From the cell containing the given text, extract its center point as (X, Y) coordinate. 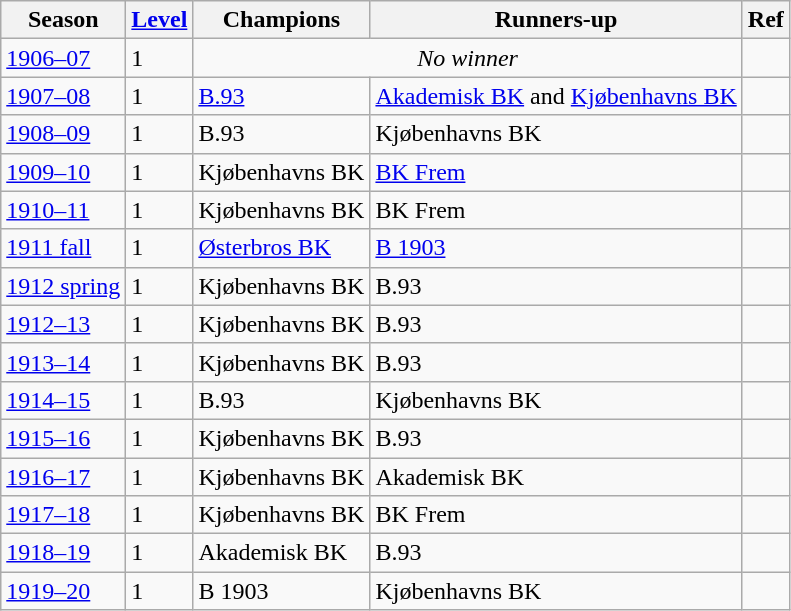
1916–17 (64, 477)
1915–16 (64, 438)
1906–07 (64, 58)
Runners-up (556, 20)
1913–14 (64, 362)
Østerbros BK (282, 248)
1914–15 (64, 400)
Ref (766, 20)
No winner (468, 58)
Champions (282, 20)
1919–20 (64, 591)
1907–08 (64, 96)
1909–10 (64, 172)
Level (160, 20)
1918–19 (64, 553)
Akademisk BK and Kjøbenhavns BK (556, 96)
1912 spring (64, 286)
1917–18 (64, 515)
1911 fall (64, 248)
1912–13 (64, 324)
Season (64, 20)
1908–09 (64, 134)
1910–11 (64, 210)
